Return [x, y] of the center of cell containing provided text 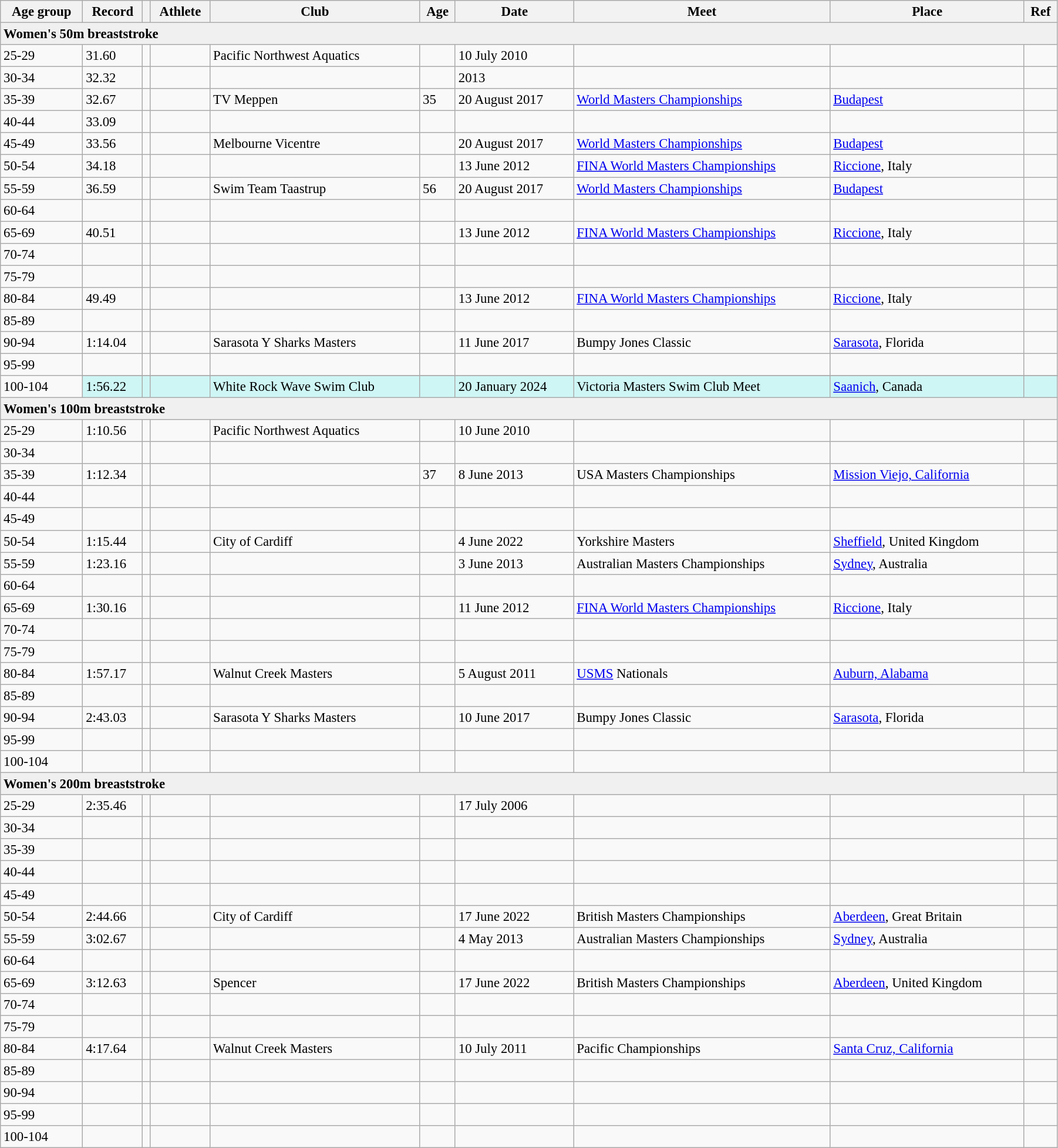
33.56 [113, 144]
10 June 2010 [514, 431]
4 June 2022 [514, 541]
1:57.17 [113, 674]
37 [438, 475]
11 June 2012 [514, 607]
Swim Team Taastrup [315, 188]
10 July 2010 [514, 56]
1:23.16 [113, 563]
32.67 [113, 100]
1:15.44 [113, 541]
Women's 200m breaststroke [529, 784]
Auburn, Alabama [927, 674]
8 June 2013 [514, 475]
Yorkshire Masters [702, 541]
49.49 [113, 299]
4 May 2013 [514, 938]
Saanich, Canada [927, 387]
10 July 2011 [514, 1049]
11 June 2017 [514, 343]
Aberdeen, Great Britain [927, 916]
1:12.34 [113, 475]
17 July 2006 [514, 806]
Spencer [315, 982]
40.51 [113, 232]
1:56.22 [113, 387]
Santa Cruz, California [927, 1049]
31.60 [113, 56]
2013 [514, 78]
Athlete [180, 12]
4:17.64 [113, 1049]
Age [438, 12]
3 June 2013 [514, 563]
Women's 50m breaststroke [529, 34]
Record [113, 12]
56 [438, 188]
Ref [1040, 12]
34.18 [113, 166]
1:10.56 [113, 431]
Date [514, 12]
2:35.46 [113, 806]
Mission Viejo, California [927, 475]
33.09 [113, 122]
TV Meppen [315, 100]
3:02.67 [113, 938]
Sheffield, United Kingdom [927, 541]
35 [438, 100]
Women's 100m breaststroke [529, 409]
Victoria Masters Swim Club Meet [702, 387]
Aberdeen, United Kingdom [927, 982]
32.32 [113, 78]
Club [315, 12]
Pacific Championships [702, 1049]
2:43.03 [113, 718]
USMS Nationals [702, 674]
Age group [42, 12]
Place [927, 12]
White Rock Wave Swim Club [315, 387]
5 August 2011 [514, 674]
USA Masters Championships [702, 475]
2:44.66 [113, 916]
3:12.63 [113, 982]
Melbourne Vicentre [315, 144]
1:30.16 [113, 607]
Meet [702, 12]
10 June 2017 [514, 718]
1:14.04 [113, 343]
20 January 2024 [514, 387]
36.59 [113, 188]
